Return the (X, Y) coordinate for the center point of the cell that contains the specified text.  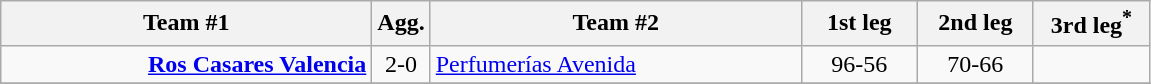
70-66 (975, 64)
2-0 (401, 64)
96-56 (859, 64)
3rd leg* (1091, 24)
Ros Casares Valencia (186, 64)
Team #1 (186, 24)
1st leg (859, 24)
2nd leg (975, 24)
Team #2 (616, 24)
Perfumerías Avenida (616, 64)
Agg. (401, 24)
